Search for the cell housing the specified text and yield its [X, Y] center coordinate. 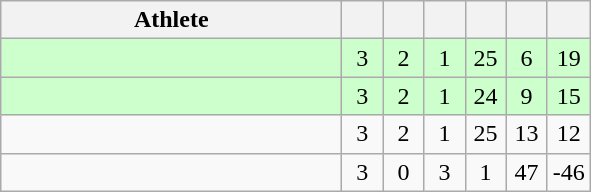
Athlete [172, 20]
12 [568, 134]
24 [486, 96]
-46 [568, 172]
0 [404, 172]
47 [526, 172]
15 [568, 96]
9 [526, 96]
19 [568, 58]
13 [526, 134]
6 [526, 58]
